Detect which cell encompasses the target text, then output its [X, Y] center coordinate. 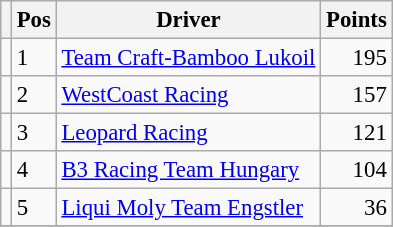
195 [356, 58]
Leopard Racing [188, 133]
36 [356, 208]
Points [356, 20]
1 [34, 58]
157 [356, 95]
WestCoast Racing [188, 95]
Driver [188, 20]
5 [34, 208]
Liqui Moly Team Engstler [188, 208]
2 [34, 95]
Team Craft-Bamboo Lukoil [188, 58]
B3 Racing Team Hungary [188, 170]
Pos [34, 20]
121 [356, 133]
4 [34, 170]
104 [356, 170]
3 [34, 133]
